Output the (X, Y) coordinate of the center of the cell containing the given text.  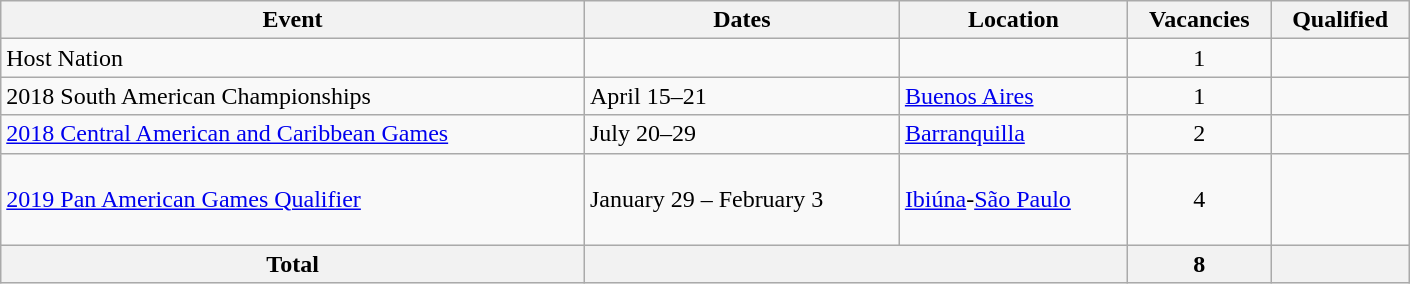
2018 South American Championships (293, 96)
Location (1013, 20)
Total (293, 264)
Qualified (1340, 20)
2018 Central American and Caribbean Games (293, 134)
2019 Pan American Games Qualifier (293, 199)
Barranquilla (1013, 134)
Host Nation (293, 58)
8 (1200, 264)
Dates (742, 20)
Event (293, 20)
Ibiúna-São Paulo (1013, 199)
April 15–21 (742, 96)
Buenos Aires (1013, 96)
2 (1200, 134)
July 20–29 (742, 134)
January 29 – February 3 (742, 199)
4 (1200, 199)
Vacancies (1200, 20)
